Detect which cell encompasses the target text, then output its (X, Y) center coordinate. 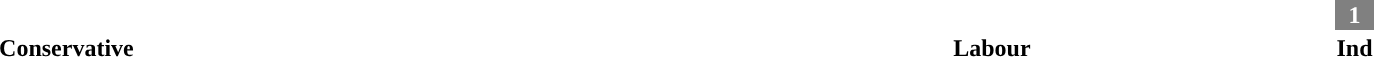
1 (1354, 15)
10 (992, 15)
